Return the [x, y] coordinate for the center point of the cell that contains the specified text.  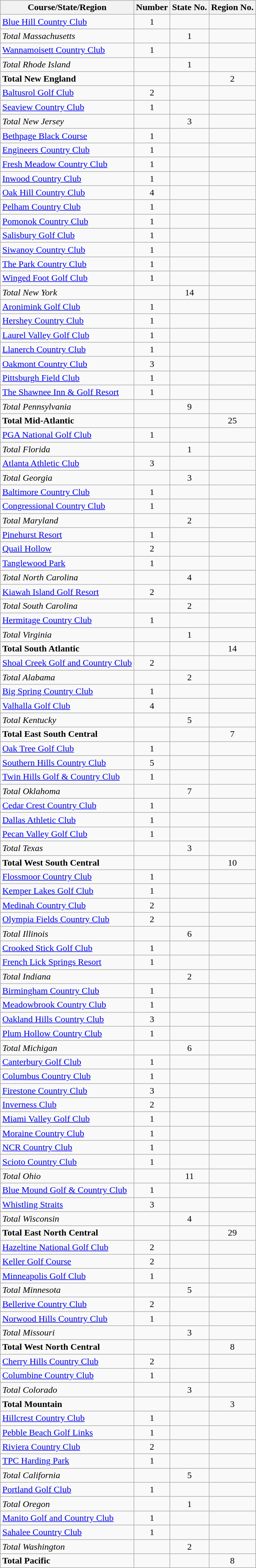
Course/State/Region [67, 7]
Baltimore Country Club [67, 492]
Blue Mound Golf & Country Club [67, 1190]
State No. [189, 7]
Total Indiana [67, 976]
TPC Harding Park [67, 1461]
Seaview Country Club [67, 107]
Total Minnesota [67, 1290]
Total Alabama [67, 677]
Total Mid-Atlantic [67, 421]
Oak Hill Country Club [67, 193]
The Shawnee Inn & Golf Resort [67, 392]
Hermitage Country Club [67, 620]
Twin Hills Golf & Country Club [67, 777]
Baltusrol Golf Club [67, 93]
Whistling Straits [67, 1204]
Total Kentucky [67, 720]
Engineers Country Club [67, 150]
NCR Country Club [67, 1148]
Crooked Stick Golf Club [67, 948]
Total South Atlantic [67, 649]
Keller Golf Course [67, 1261]
Pecan Valley Golf Club [67, 834]
The Park Country Club [67, 264]
Inverness Club [67, 1105]
Canterbury Golf Club [67, 1062]
Olympia Fields Country Club [67, 920]
Total Illinois [67, 934]
Total Michigan [67, 1048]
Wannamoisett Country Club [67, 50]
Llanerch Country Club [67, 349]
Sahalee Country Club [67, 1532]
Big Spring Country Club [67, 692]
Aronimink Golf Club [67, 307]
Bethpage Black Course [67, 136]
Total East North Central [67, 1233]
Oakland Hills Country Club [67, 1019]
Total Virginia [67, 635]
Pittsburgh Field Club [67, 378]
Total Washington [67, 1547]
Total West South Central [67, 862]
10 [232, 862]
Pebble Beach Golf Links [67, 1432]
Kemper Lakes Golf Club [67, 891]
Total East South Central [67, 734]
Total Wisconsin [67, 1219]
25 [232, 421]
Quail Hollow [67, 549]
Hillcrest Country Club [67, 1418]
Tanglewood Park [67, 563]
Total Missouri [67, 1333]
Pomonok Country Club [67, 221]
Scioto Country Club [67, 1162]
Total North Carolina [67, 577]
Number [152, 7]
Medinah Country Club [67, 905]
Riviera Country Club [67, 1447]
Total West North Central [67, 1347]
11 [189, 1176]
Total Pennsylvania [67, 406]
Shoal Creek Golf and Country Club [67, 663]
Total Massachusetts [67, 36]
Dallas Athletic Club [67, 820]
Total California [67, 1475]
Total Maryland [67, 520]
Cherry Hills Country Club [67, 1361]
9 [189, 406]
Total South Carolina [67, 606]
Columbine Country Club [67, 1376]
Salisbury Golf Club [67, 235]
Hazeltine National Golf Club [67, 1247]
Portland Golf Club [67, 1489]
Pinehurst Resort [67, 535]
Oak Tree Golf Club [67, 748]
Oakmont Country Club [67, 364]
Congressional Country Club [67, 506]
Miami Valley Golf Club [67, 1119]
Total Texas [67, 848]
Bellerive Country Club [67, 1304]
Blue Hill Country Club [67, 22]
Siwanoy Country Club [67, 250]
Total Georgia [67, 478]
Total Rhode Island [67, 64]
Meadowbrook Country Club [67, 1005]
Total Mountain [67, 1404]
Moraine Country Club [67, 1133]
Total Oklahoma [67, 791]
Total New Jersey [67, 121]
Winged Foot Golf Club [67, 278]
Minneapolis Golf Club [67, 1276]
French Lick Springs Resort [67, 962]
Plum Hollow Country Club [67, 1033]
Total Colorado [67, 1390]
Total New York [67, 292]
Atlanta Athletic Club [67, 464]
PGA National Golf Club [67, 435]
Pelham Country Club [67, 207]
Firestone Country Club [67, 1091]
Kiawah Island Golf Resort [67, 592]
Birmingham Country Club [67, 991]
Norwood Hills Country Club [67, 1318]
Valhalla Golf Club [67, 706]
Fresh Meadow Country Club [67, 164]
Total Ohio [67, 1176]
Total Oregon [67, 1504]
Laurel Valley Golf Club [67, 335]
Flossmoor Country Club [67, 877]
Manito Golf and Country Club [67, 1518]
Southern Hills Country Club [67, 763]
Hershey Country Club [67, 321]
Total Pacific [67, 1561]
29 [232, 1233]
Total Florida [67, 449]
Inwood Country Club [67, 179]
Columbus Country Club [67, 1076]
Cedar Crest Country Club [67, 805]
Region No. [232, 7]
Total New England [67, 79]
